Return [X, Y] of the center of cell containing provided text 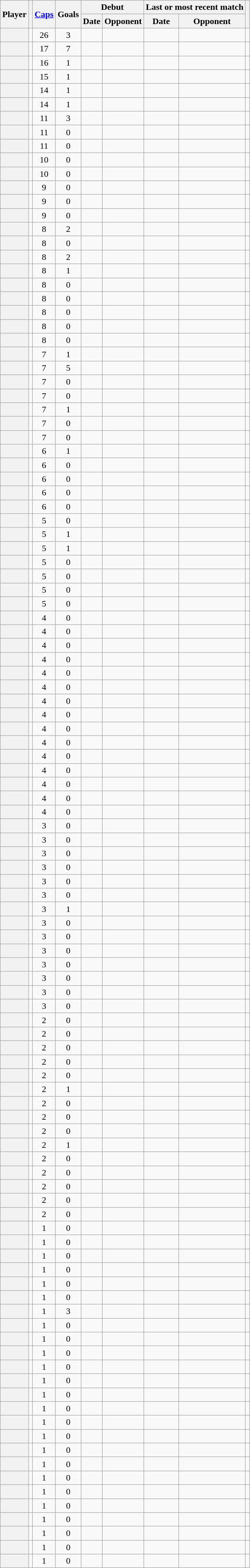
Last or most recent match [194, 7]
26 [44, 35]
Debut [112, 7]
16 [44, 63]
Goals [68, 14]
Caps [44, 14]
17 [44, 49]
15 [44, 77]
Player [15, 14]
